Provide the (x, y) coordinate of the cell's center where the given text is located.  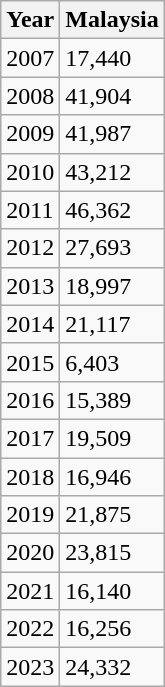
21,117 (112, 324)
2023 (30, 667)
2019 (30, 515)
41,987 (112, 134)
2015 (30, 362)
27,693 (112, 248)
2008 (30, 96)
2012 (30, 248)
21,875 (112, 515)
16,946 (112, 477)
6,403 (112, 362)
41,904 (112, 96)
Malaysia (112, 20)
2021 (30, 591)
2018 (30, 477)
2016 (30, 400)
16,256 (112, 629)
16,140 (112, 591)
2007 (30, 58)
2011 (30, 210)
2020 (30, 553)
17,440 (112, 58)
18,997 (112, 286)
19,509 (112, 438)
2022 (30, 629)
2013 (30, 286)
24,332 (112, 667)
46,362 (112, 210)
15,389 (112, 400)
2010 (30, 172)
23,815 (112, 553)
2014 (30, 324)
2017 (30, 438)
43,212 (112, 172)
Year (30, 20)
2009 (30, 134)
